Determine the (x, y) coordinate at the center of the cell enclosing the given text.  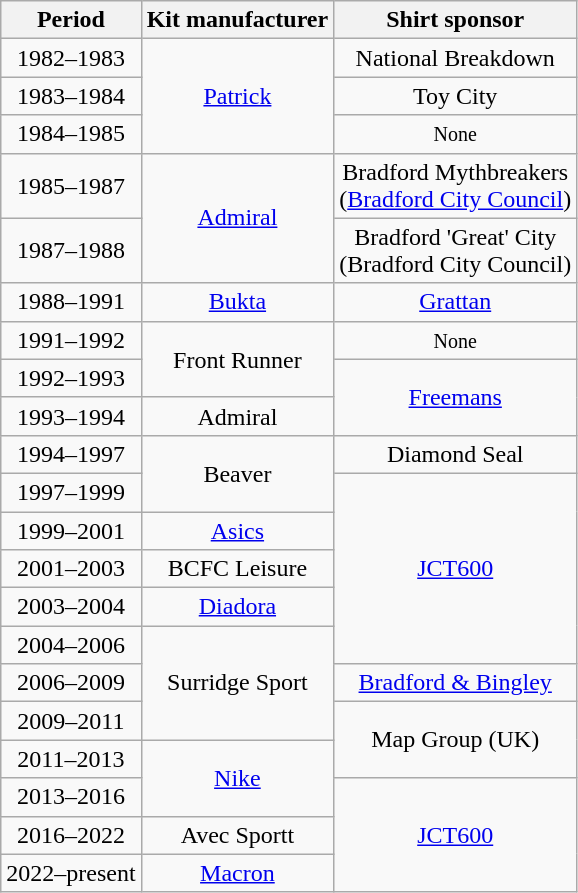
BCFC Leisure (238, 569)
Bradford & Bingley (456, 683)
Macron (238, 873)
2006–2009 (71, 683)
Bradford Mythbreakers(Bradford City Council) (456, 186)
Front Runner (238, 359)
1991–1992 (71, 340)
2013–2016 (71, 797)
Bradford 'Great' City(Bradford City Council) (456, 250)
2009–2011 (71, 721)
1988–1991 (71, 302)
Kit manufacturer (238, 20)
Nike (238, 778)
1994–1997 (71, 454)
2022–present (71, 873)
Beaver (238, 473)
National Breakdown (456, 58)
2001–2003 (71, 569)
Shirt sponsor (456, 20)
1985–1987 (71, 186)
2016–2022 (71, 835)
Freemans (456, 397)
1992–1993 (71, 378)
1984–1985 (71, 134)
Diadora (238, 607)
Toy City (456, 96)
Period (71, 20)
Grattan (456, 302)
Patrick (238, 96)
1999–2001 (71, 531)
2011–2013 (71, 759)
Map Group (UK) (456, 740)
1983–1984 (71, 96)
1993–1994 (71, 416)
Surridge Sport (238, 683)
2003–2004 (71, 607)
Bukta (238, 302)
1987–1988 (71, 250)
Diamond Seal (456, 454)
Asics (238, 531)
Avec Sportt (238, 835)
1997–1999 (71, 492)
2004–2006 (71, 645)
1982–1983 (71, 58)
